Output the (x, y) coordinate of the center of the cell containing the given text.  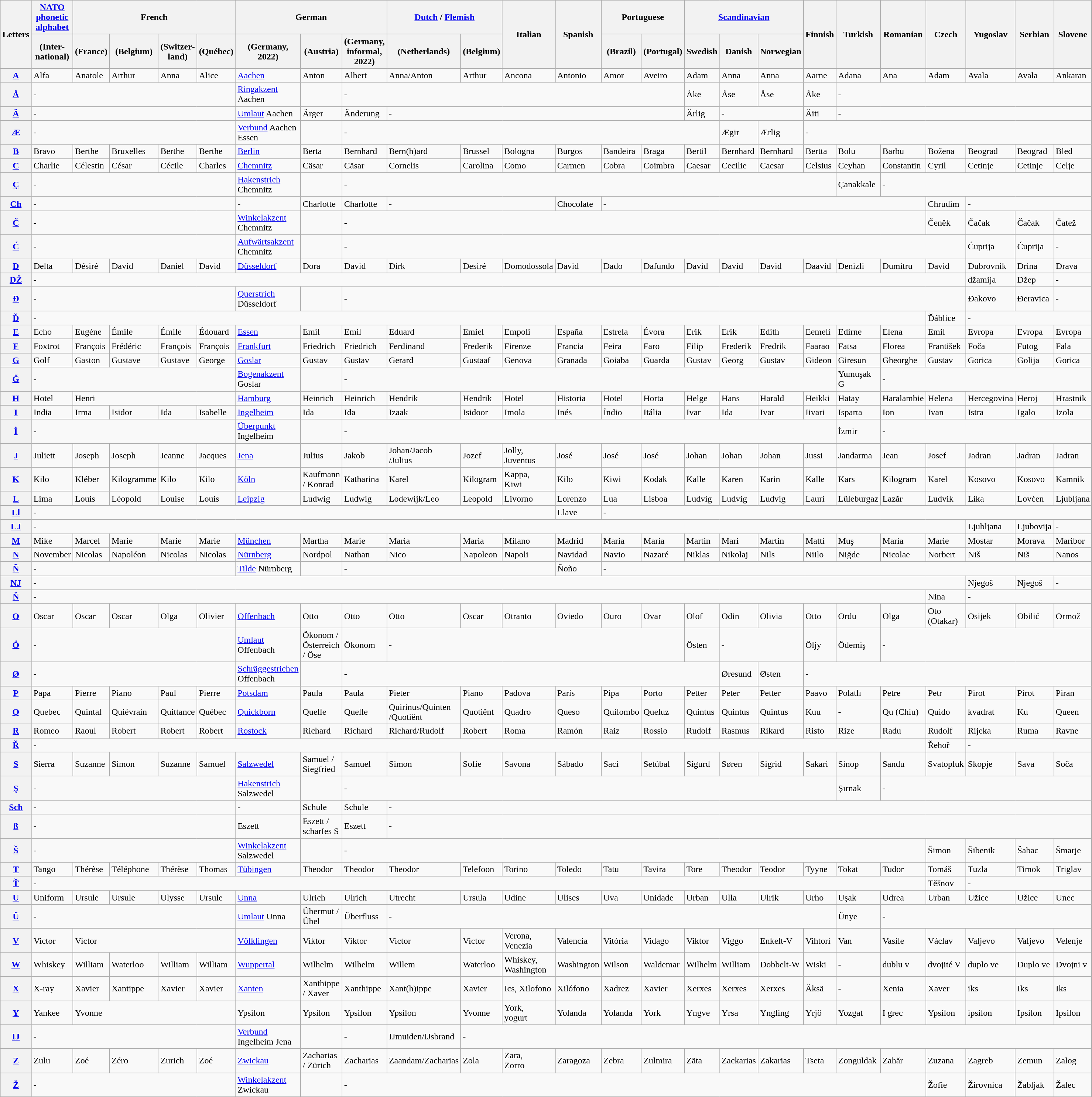
Šibenik (990, 850)
Yrjö (819, 1013)
Foča (990, 346)
Odin (739, 616)
Saci (621, 764)
César (134, 165)
Tokat (858, 869)
Aachen (268, 75)
džamija (990, 280)
Olof (702, 616)
Uniform (52, 898)
Isidoor (482, 412)
NJ (16, 583)
Ceyhan (858, 165)
Olivier (216, 616)
Hercegovina (990, 398)
Těšnov (946, 884)
Rasmus (739, 731)
Helge (702, 398)
Kodak (663, 479)
Ferdinand (424, 346)
Isparta (858, 412)
J (16, 455)
Paavo (819, 693)
Lorenzo (578, 498)
Heroj (1034, 398)
Enkelt-V (781, 940)
Ancona (529, 75)
Granada (578, 360)
Xenia (903, 988)
Ljubovija (1034, 526)
Karen (739, 479)
Z (16, 1061)
František (946, 346)
Van (858, 940)
Sch (16, 807)
Antonio (578, 75)
Hans (739, 398)
Sábado (578, 764)
Navio (621, 555)
Östen (702, 645)
Sigurd (702, 764)
Zuzana (946, 1061)
S (16, 764)
Chrudim (946, 204)
Tatu (621, 869)
Edirne (858, 332)
Niilo (819, 555)
Yankee (52, 1013)
kvadrat (990, 712)
D (16, 266)
Eugène (91, 332)
Scandinavian (744, 17)
Delta (52, 266)
Rossio (663, 731)
Č (16, 222)
Žirovnica (990, 1084)
Ř (16, 745)
Rikard (781, 731)
Tyyne (819, 869)
B (16, 151)
Ursula (482, 898)
(Germany, 2022) (268, 51)
Karin (781, 479)
Braga (663, 151)
Heikki (819, 398)
Salzwedel (268, 764)
Nathan (364, 555)
(Austria) (321, 51)
Vasile (903, 940)
dublu v (903, 965)
Burgos (578, 151)
Nils (781, 555)
V (16, 940)
Verbund Aachen Essen (268, 132)
Celsius (819, 165)
Xadrez (621, 988)
Überpunkt Ingelheim (268, 431)
Ku (1034, 712)
Quittance (178, 712)
Mostar (990, 540)
Golija (1034, 360)
Ñoño (578, 569)
York (663, 1013)
Jean (903, 455)
Rostock (268, 731)
Wilson (621, 965)
Papa (52, 693)
Chocolate (578, 204)
Sierra (52, 764)
Madrid (578, 540)
Québec (216, 712)
París (578, 693)
Umlaut Aachen (268, 113)
(Québec) (216, 51)
Desiré (482, 266)
O (16, 616)
Zéro (134, 1061)
Fatsa (858, 346)
Dubrovnik (990, 266)
Umlaut Unna (268, 917)
Ramón (578, 731)
Florea (903, 346)
Unna (268, 898)
Jacques (216, 455)
Milano (529, 540)
German (311, 17)
Aarne (819, 75)
Queluz (663, 712)
DŽ (16, 280)
Bled (1072, 151)
Ğ (16, 379)
Ll (16, 512)
Sofie (482, 764)
Alice (216, 75)
Quirinus/Quinten/Quotiënt (424, 712)
Sandu (903, 764)
Viggo (739, 940)
Spanish (578, 34)
H (16, 398)
Lua (621, 498)
Romeo (52, 731)
Bertta (819, 151)
Faarao (819, 346)
Æ (16, 132)
Cécile (178, 165)
Echo (52, 332)
Ion (903, 412)
Osijek (990, 616)
Julius (321, 455)
Rize (858, 731)
Šimon (946, 850)
Xanten (268, 988)
Thomas (216, 869)
Dvojni v (1072, 965)
Ulrik (781, 898)
Daniel (178, 266)
Quintal (91, 712)
Ş (16, 788)
Zacharias / Zürich (321, 1061)
Ä (16, 113)
E (16, 332)
(Inter­national) (52, 51)
Radu (903, 731)
Estrela (621, 332)
Bandeira (621, 151)
Charlie (52, 165)
Cecilie (739, 165)
Duplo ve (1034, 965)
Romanian (903, 34)
Ďáblice (946, 318)
Jolly,Juventus (529, 455)
Čatež (1072, 222)
Ludvik (946, 498)
LJ (16, 526)
Essen (268, 332)
dvojité V (946, 965)
Louise (178, 498)
Berlin (268, 151)
Yrsa (739, 1013)
Italian (529, 34)
November (52, 555)
Johan/Jacob/Julius (424, 455)
Letters (16, 34)
Aveiro (663, 75)
Maribor (1072, 540)
Nicolae (903, 555)
Harald (781, 398)
Tomáš (946, 869)
Itália (663, 412)
Raoul (91, 731)
München (268, 540)
Vihtori (819, 940)
Dirk (424, 266)
Änderung (364, 113)
Queso (578, 712)
Ø (16, 674)
T (16, 869)
Bertil (702, 151)
Giresun (858, 360)
Porto (663, 693)
Triglav (1072, 869)
Skopje (990, 764)
Zurich (178, 1061)
Carmen (578, 165)
Zagreb (990, 1061)
Božena (946, 151)
İzmir (858, 431)
Téléphone (134, 869)
Q (16, 712)
Äksä (819, 988)
Øresund (739, 674)
York,yogurt (529, 1013)
Yugoslav (990, 34)
Sava (1034, 764)
Whiskey (52, 965)
Søren (739, 764)
Bern(h)ard (424, 151)
Horta (663, 398)
U (16, 898)
Kamnik (1072, 479)
Zaandam/Zacharias (424, 1061)
Ærlig (781, 132)
L (16, 498)
M (16, 540)
Livorno (529, 498)
Polatlı (858, 693)
Norwegian (781, 51)
Genova (529, 360)
Čeněk (946, 222)
Quotiënt (482, 712)
Çanakkale (858, 185)
(Switzer­land) (178, 51)
Dafundo (663, 266)
Olivia (781, 616)
Marcel (91, 540)
Tudor (903, 869)
Goiaba (621, 360)
C (16, 165)
Džep (1034, 280)
Quido (946, 712)
Édouard (216, 332)
Kuu (819, 712)
Willem (424, 965)
Zulu (52, 1061)
Índio (621, 412)
Žabljak (1034, 1084)
Anton (321, 75)
ß (16, 826)
Whiskey,Washington (529, 965)
Telefoon (482, 869)
I (16, 412)
Lovćen (1034, 498)
Eemeli (819, 332)
Léopold (134, 498)
Sinop (858, 764)
Adana (858, 75)
Évora (663, 332)
Wiski (819, 965)
Ics, Xilofono (529, 988)
Dado (621, 266)
Serbian (1034, 34)
Ökonom (364, 645)
Querstrich Düsseldorf (268, 299)
Ünye (858, 917)
Ulises (578, 898)
Ö (16, 645)
Célestin (91, 165)
Czech (946, 34)
Quilombo (621, 712)
Niğde (858, 555)
Udine (529, 898)
Muş (858, 540)
I grec (903, 1013)
Bruxelles (134, 151)
Ankaran (1072, 75)
Nürnberg (268, 555)
Denizli (858, 266)
IJ (16, 1036)
Ärger (321, 113)
Helena (946, 398)
Vidago (663, 940)
Valencia (578, 940)
Xantippe (134, 988)
Nazaré (663, 555)
Padova (529, 693)
Zaragoza (578, 1061)
Zonguldak (858, 1061)
Guarda (663, 360)
Sigrid (781, 764)
Pieter (424, 693)
Quadro (529, 712)
Firenze (529, 346)
Tilde Nürnberg (268, 569)
Frédéric (134, 346)
Nico (424, 555)
Anna/Anton (424, 75)
Zakarias (781, 1061)
Swedish (702, 51)
(Portugal) (663, 51)
Mike (52, 540)
Napoleon (482, 555)
Lauri (819, 498)
Lazăr (903, 498)
W (16, 965)
Leopold (482, 498)
Futog (1034, 346)
Đakovo (990, 299)
Jussi (819, 455)
Nanos (1072, 555)
Petr (946, 693)
Waldemar (663, 965)
Dora (321, 266)
Golf (52, 360)
Šabac (1034, 850)
Pipa (621, 693)
Xant(h)ippe (424, 988)
Tübingen (268, 869)
Alfa (52, 75)
Oviedo (578, 616)
Kaufmann / Konrad (321, 479)
Völklingen (268, 940)
Lima (52, 498)
Soča (1072, 764)
Kilogramme (134, 479)
Dutch / Flemish (445, 17)
Žalec (1072, 1084)
(Nether­lands) (424, 51)
Ulysse (178, 898)
Šmarje (1072, 850)
Igalo (1034, 412)
Ordu (858, 616)
Đeravica (1034, 299)
Äiti (819, 113)
Piran (1072, 693)
Übermut / Übel (321, 917)
Yngve (702, 1013)
Imola (529, 412)
Amor (621, 75)
Zulmira (663, 1061)
Niklas (702, 555)
Morava (1034, 540)
Umlaut Offenbach (268, 645)
Å (16, 95)
Tango (52, 869)
Nikolaj (739, 555)
(Brazil) (621, 51)
Tore (702, 869)
Potsdam (268, 693)
Jakob (364, 455)
Ulla (739, 898)
Eszett / scharfes S (321, 826)
Historia (578, 398)
G (16, 360)
Ď (16, 318)
French (154, 17)
Quickborn (268, 712)
India (52, 412)
Ormož (1072, 616)
Ärlig (702, 113)
Cobra (621, 165)
Como (529, 165)
Iivari (819, 412)
Qu (Chiu) (903, 712)
Ingelheim (268, 412)
Unec (1072, 898)
Désiré (91, 266)
Risto (819, 731)
Kars (858, 479)
Raiz (621, 731)
Schräggestrichen Offenbach (268, 674)
Empoli (529, 332)
Xanthippe / Xaver (321, 988)
Y (16, 1013)
Domodossola (529, 266)
Quiévrain (134, 712)
Foxtrot (52, 346)
Napoléon (134, 555)
Elena (903, 332)
Xilófono (578, 988)
Juliett (52, 455)
Irma (91, 412)
Urho (819, 898)
Berta (321, 151)
Jeanne (178, 455)
Überfluss (364, 917)
Tseta (819, 1061)
Václav (946, 940)
Dobbelt-W (781, 965)
ipsilon (990, 1013)
P (16, 693)
Ouro (621, 616)
Aufwärtsakzent Chemnitz (268, 247)
Edith (781, 332)
Uşak (858, 898)
Xaver (946, 988)
Constantin (903, 165)
Lüleburgaz (858, 498)
Drava (1072, 266)
Faro (663, 346)
Coimbra (663, 165)
Quebec (52, 712)
Udrea (903, 898)
Norbert (946, 555)
Düsseldorf (268, 266)
A (16, 75)
Charles (216, 165)
Tavira (663, 869)
Zackarias (739, 1061)
Ovar (663, 616)
Frankfurt (268, 346)
Carolina (482, 165)
Inés (578, 412)
Obilić (1034, 616)
Zebra (621, 1061)
Verbund Ingelheim Jena (268, 1036)
Winkelakzent Zwickau (268, 1084)
Setúbal (663, 764)
Haralambie (903, 398)
Köln (268, 479)
Hakenstrich Chemnitz (268, 185)
Kappa,Kiwi (529, 479)
Turkish (858, 34)
Ž (16, 1084)
Otranto (529, 616)
Samuel / Siegfried (321, 764)
Washington (578, 965)
Sakari (819, 764)
Chemnitz (268, 165)
(Germany, informal, 2022) (364, 51)
Zola (482, 1061)
IJmuiden/IJsbrand (424, 1036)
George (216, 360)
Bologna (529, 151)
Drina (1034, 266)
Gheorghe (903, 360)
Jozef (482, 455)
Zara,Zorro (529, 1061)
Ivan (946, 412)
Ruma (1034, 731)
Ç (16, 185)
Nordpol (321, 555)
Izola (1072, 412)
Peter (739, 693)
Toledo (578, 869)
Bravo (52, 151)
Østen (781, 674)
Ť (16, 884)
Navidad (578, 555)
Fredrik (781, 346)
Napoli (529, 555)
Žofie (946, 1084)
Zalog (1072, 1061)
Josef (946, 455)
Lodewijk/Leo (424, 498)
Gideon (819, 360)
Zäta (702, 1061)
Istra (990, 412)
Barbu (903, 151)
Svatopluk (946, 764)
Zwickau (268, 1061)
R (16, 731)
Richard/Rudolf (424, 731)
Zahăr (903, 1061)
Gustaaf (482, 360)
Daavid (819, 266)
Zacharias (364, 1061)
Lika (990, 498)
Cornelis (424, 165)
Eduard (424, 332)
Tuzla (990, 869)
Uva (621, 898)
Isabelle (216, 412)
Yngling (781, 1013)
Öljy (819, 645)
Utrecht (424, 898)
Zemun (1034, 1061)
iks (990, 988)
Gerard (424, 360)
F (16, 346)
Queen (1072, 712)
Izaak (424, 412)
Cyril (946, 165)
Henri (154, 398)
K (16, 479)
Ch (16, 204)
Danish (739, 51)
Lisboa (663, 498)
Leipzig (268, 498)
España (578, 332)
Şırnak (858, 788)
N (16, 555)
Petre (903, 693)
Portuguese (643, 17)
Timok (1034, 869)
Ökonom / Österreich / Öse (321, 645)
Kiwi (621, 479)
Celje (1072, 165)
Roma (529, 731)
Ü (16, 917)
Slovene (1072, 34)
Francia (578, 346)
Ravne (1072, 731)
Isidor (134, 412)
Hakenstrich Salzwedel (268, 788)
Ñ (16, 569)
Oto (Otakar) (946, 616)
Matti (819, 540)
Xanthippe (364, 988)
Mari (739, 540)
duplo ve (990, 965)
Š (16, 850)
Jandarma (858, 455)
Offenbach (268, 616)
Emiel (482, 332)
Ć (16, 247)
Ringakzent Aachen (268, 95)
Bolu (858, 151)
Torino (529, 869)
Wuppertal (268, 965)
Martha (321, 540)
Jena (268, 455)
Winkelakzent Chemnitz (268, 222)
Georg (739, 360)
Anatole (91, 75)
Paul (178, 693)
Ana (903, 75)
Winkelakzent Salzwedel (268, 850)
Brussel (482, 151)
Filip (702, 346)
Yumuşak G (858, 379)
Řehoř (946, 745)
Verona,Venezia (529, 940)
İ (16, 431)
(France) (91, 51)
Teodor (781, 869)
Savona (529, 764)
X-ray (52, 988)
Hatay (858, 398)
Bogenakzent Goslar (268, 379)
Velenje (1072, 940)
Rijeka (990, 731)
Ň (16, 597)
Finnish (819, 34)
Llave (578, 512)
Yozgat (858, 1013)
Albert (364, 75)
Hamburg (268, 398)
Ödemiş (858, 645)
Kléber (91, 479)
Feira (621, 346)
Gaston (91, 360)
NATO phonetic alphabet (52, 17)
Katharina (364, 479)
Unidade (663, 898)
Dumitru (903, 266)
Vitória (621, 940)
X (16, 988)
Nina (946, 597)
Hrastnik (1072, 398)
Fala (1072, 346)
Ægir (739, 132)
Đ (16, 299)
Goslar (268, 360)
